Detect which cell encompasses the target text, then output its [X, Y] center coordinate. 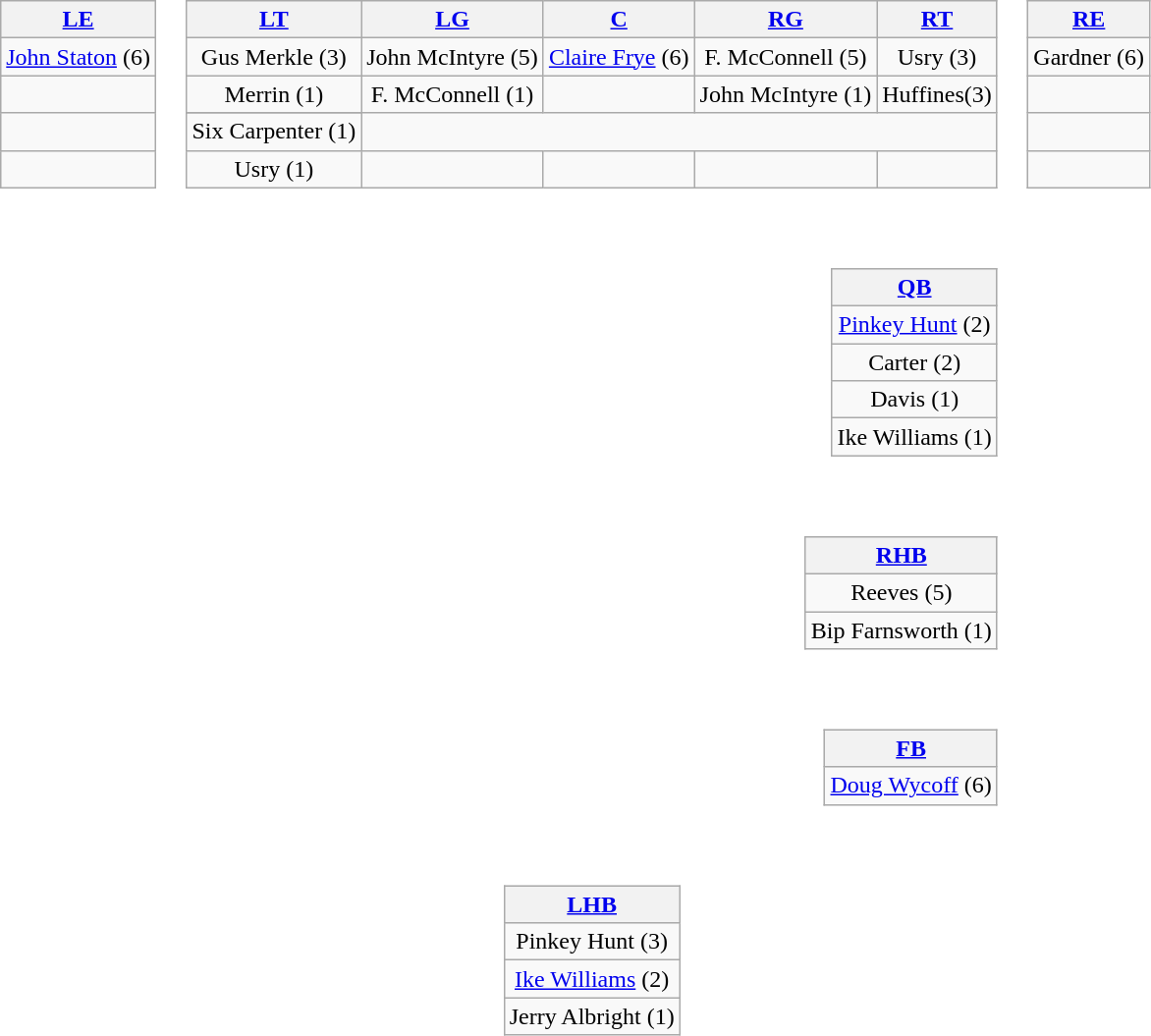
QB Pinkey Hunt (2) Carter (2) Davis (1) Ike Williams (1) [604, 349]
Bip Farnsworth (1) [902, 629]
Carter (2) [914, 362]
Merrin (1) [274, 94]
Davis (1) [914, 400]
RHB Reeves (5) Bip Farnsworth (1) [604, 579]
F. McConnell (1) [453, 94]
Claire Frye (6) [619, 57]
John McIntyre (5) [453, 57]
John McIntyre (1) [786, 94]
Pinkey Hunt (3) [591, 942]
Ike Williams (2) [591, 979]
Gus Merkle (3) [274, 57]
Pinkey Hunt (2) [914, 325]
LT [274, 20]
Reeves (5) [902, 592]
Jerry Albright (1) [591, 1016]
Doug Wycoff (6) [911, 786]
RE [1089, 20]
FB [911, 748]
RT [937, 20]
QB [914, 288]
Usry (1) [274, 169]
Ike Williams (1) [914, 437]
RG [786, 20]
John Staton (6) [79, 57]
Gardner (6) [1089, 57]
Usry (3) [937, 57]
C [619, 20]
LG [453, 20]
F. McConnell (5) [786, 57]
Six Carpenter (1) [274, 132]
RHB [902, 555]
LHB [591, 904]
Huffines(3) [937, 94]
LE [79, 20]
FB Doug Wycoff (6) [604, 754]
